Provide the (x, y) coordinate of the cell's center where the given text is located.  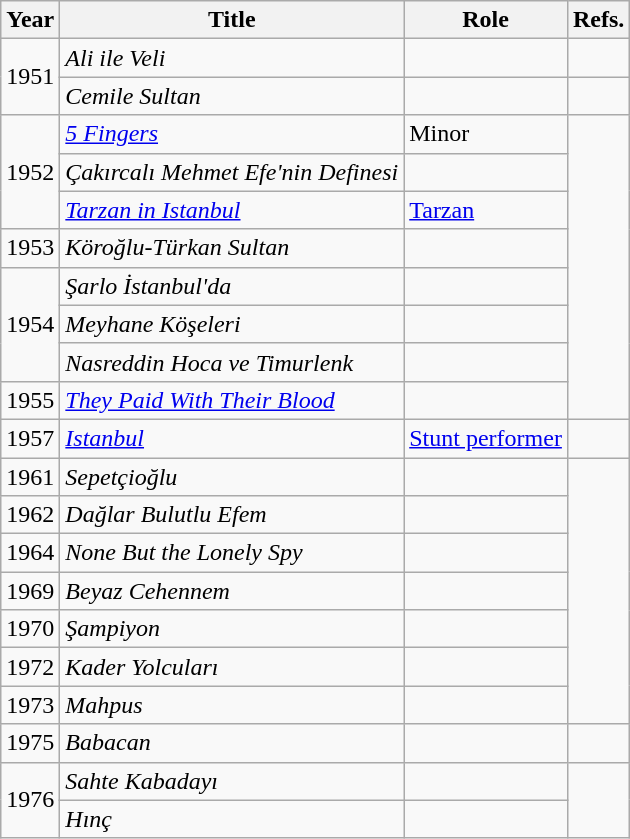
Stunt performer (486, 438)
Cemile Sultan (232, 96)
1973 (30, 705)
Şampiyon (232, 629)
Sahte Kabadayı (232, 781)
Nasreddin Hoca ve Timurlenk (232, 362)
Istanbul (232, 438)
Beyaz Cehennem (232, 591)
Role (486, 20)
Mahpus (232, 705)
1969 (30, 591)
None But the Lonely Spy (232, 553)
1954 (30, 324)
They Paid With Their Blood (232, 400)
1957 (30, 438)
Refs. (598, 20)
Meyhane Köşeleri (232, 324)
1975 (30, 743)
1964 (30, 553)
Dağlar Bulutlu Efem (232, 515)
Kader Yolcuları (232, 667)
Çakırcalı Mehmet Efe'nin Definesi (232, 172)
Tarzan in Istanbul (232, 210)
5 Fingers (232, 134)
1955 (30, 400)
Şarlo İstanbul'da (232, 286)
1952 (30, 172)
Sepetçioğlu (232, 477)
Tarzan (486, 210)
1972 (30, 667)
1970 (30, 629)
1976 (30, 800)
Köroğlu-Türkan Sultan (232, 248)
1953 (30, 248)
1962 (30, 515)
Hınç (232, 819)
Babacan (232, 743)
Title (232, 20)
Minor (486, 134)
Ali ile Veli (232, 58)
Year (30, 20)
1961 (30, 477)
1951 (30, 77)
